Extract the [X, Y] coordinate from the center of the cell holding the provided text.  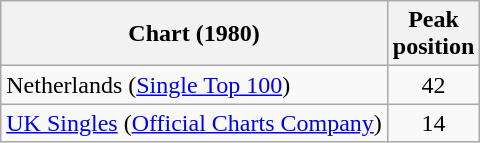
Peak position [433, 34]
UK Singles (Official Charts Company) [194, 123]
Netherlands (Single Top 100) [194, 85]
Chart (1980) [194, 34]
42 [433, 85]
14 [433, 123]
